Extract the (X, Y) coordinate from the center of the cell holding the provided text.  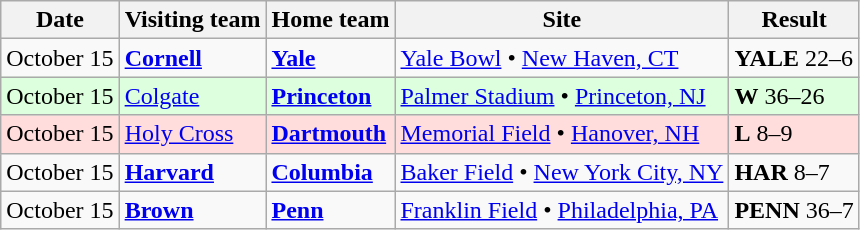
Visiting team (192, 20)
Penn (330, 210)
Brown (192, 210)
Columbia (330, 172)
W 36–26 (794, 96)
L 8–9 (794, 134)
Princeton (330, 96)
Franklin Field • Philadelphia, PA (562, 210)
Harvard (192, 172)
Yale (330, 58)
PENN 36–7 (794, 210)
Baker Field • New York City, NY (562, 172)
Memorial Field • Hanover, NH (562, 134)
Site (562, 20)
Yale Bowl • New Haven, CT (562, 58)
HAR 8–7 (794, 172)
YALE 22–6 (794, 58)
Home team (330, 20)
Palmer Stadium • Princeton, NJ (562, 96)
Date (60, 20)
Holy Cross (192, 134)
Colgate (192, 96)
Dartmouth (330, 134)
Result (794, 20)
Cornell (192, 58)
